Output the (x, y) coordinate of the center of the cell containing the given text.  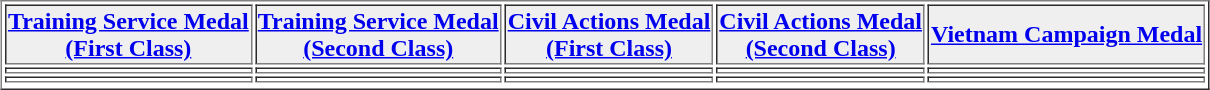
Training Service Medal(Second Class) (378, 34)
Training Service Medal(First Class) (128, 34)
Vietnam Campaign Medal (1066, 34)
Civil Actions Medal(Second Class) (820, 34)
Civil Actions Medal(First Class) (610, 34)
